For the text-containing cell, return its midpoint in (X, Y) coordinate format. 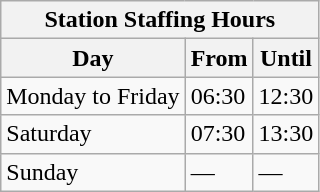
From (219, 58)
12:30 (286, 96)
Until (286, 58)
Saturday (93, 134)
Station Staffing Hours (160, 20)
07:30 (219, 134)
06:30 (219, 96)
Day (93, 58)
Sunday (93, 172)
13:30 (286, 134)
Monday to Friday (93, 96)
